For the text-containing cell, return its midpoint in [X, Y] coordinate format. 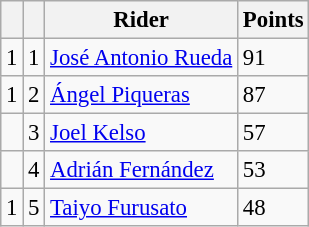
57 [274, 133]
Adrián Fernández [142, 170]
5 [34, 208]
Taiyo Furusato [142, 208]
48 [274, 208]
4 [34, 170]
2 [34, 95]
Joel Kelso [142, 133]
53 [274, 170]
Ángel Piqueras [142, 95]
José Antonio Rueda [142, 58]
Rider [142, 20]
91 [274, 58]
3 [34, 133]
Points [274, 20]
87 [274, 95]
